Pinpoint the cell where the given text exists, returning its [x, y] midpoint coordinate. 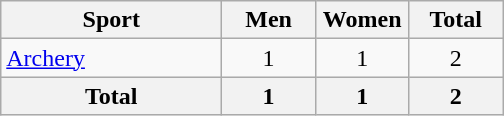
Sport [112, 20]
Men [269, 20]
Archery [112, 58]
Women [362, 20]
